Identify which cell holds the provided text, then report its (X, Y) central coordinate. 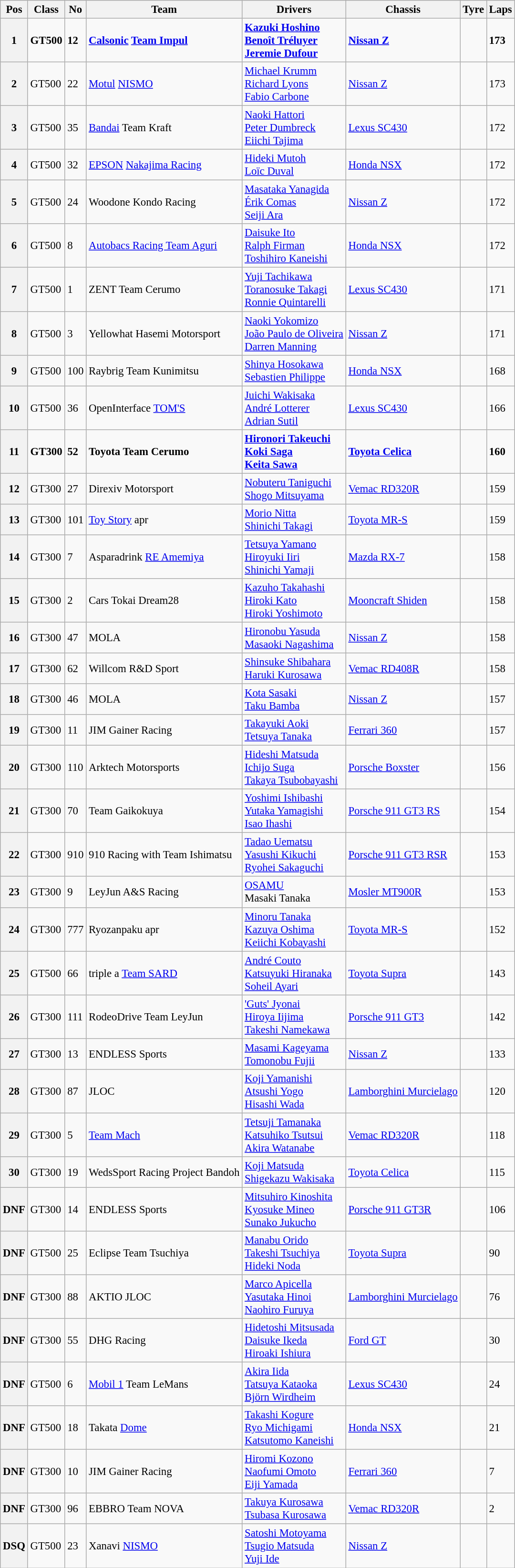
Shinya Hosokawa Sebastien Philippe (294, 370)
Minoru Tanaka Kazuya Oshima Keiichi Kobayashi (294, 929)
Mobil 1 Team LeMans (164, 1384)
Motul NISMO (164, 84)
Kota Sasaki Taku Bamba (294, 699)
Hideki Mutoh Loïc Duval (294, 165)
Marco Apicella Yasutaka Hinoi Naohiro Furuya (294, 1297)
Tetsuya Yamano Hiroyuki Iiri Shinichi Yamaji (294, 557)
96 (75, 1508)
Cars Tokai Dream28 (164, 601)
160 (501, 451)
47 (75, 637)
152 (501, 929)
Vemac RD408R (403, 669)
OpenInterface TOM'S (164, 408)
154 (501, 811)
ZENT Team Cerumo (164, 290)
66 (75, 973)
WedsSport Racing Project Bandoh (164, 1173)
Porsche 911 GT3 (403, 1017)
Koji Yamanishi Atsushi Yogo Hisashi Wada (294, 1091)
Juichi Wakisaka André Lotterer Adrian Sutil (294, 408)
Akira Iida Tatsuya Kataoka Björn Wirdheim (294, 1384)
Team Mach (164, 1135)
166 (501, 408)
EBBRO Team NOVA (164, 1508)
168 (501, 370)
Asparadrink RE Amemiya (164, 557)
20 (14, 768)
Bandai Team Kraft (164, 128)
Naoki Hattori Peter Dumbreck Eiichi Tajima (294, 128)
70 (75, 811)
André Couto Katsuyuki Hiranaka Soheil Ayari (294, 973)
Drivers (294, 10)
Toy Story apr (164, 520)
Tyre (473, 10)
Porsche 911 GT3 RSR (403, 855)
15 (14, 601)
110 (75, 768)
Takata Dome (164, 1428)
62 (75, 669)
118 (501, 1135)
17 (14, 669)
133 (501, 1054)
Takayuki Aoki Tetsuya Tanaka (294, 730)
Kazuki Hoshino Benoît Tréluyer Jeremie Dufour (294, 41)
Mazda RX-7 (403, 557)
Yuji Tachikawa Toranosuke Takagi Ronnie Quintarelli (294, 290)
90 (501, 1253)
Woodone Kondo Racing (164, 202)
Manabu Orido Takeshi Tsuchiya Hideki Noda (294, 1253)
120 (501, 1091)
Pos (14, 10)
DSQ (14, 1546)
26 (14, 1017)
AKTIO JLOC (164, 1297)
106 (501, 1209)
100 (75, 370)
Direxiv Motorsport (164, 488)
Raybrig Team Kunimitsu (164, 370)
88 (75, 1297)
Tetsuji Tamanaka Katsuhiko Tsutsui Akira Watanabe (294, 1135)
76 (501, 1297)
'Guts' Jyonai Hiroya Iijima Takeshi Namekawa (294, 1017)
55 (75, 1340)
Hiromi Kozono Naofumi Omoto Eiji Yamada (294, 1472)
JLOC (164, 1091)
28 (14, 1091)
Hironori Takeuchi Koki Saga Keita Sawa (294, 451)
52 (75, 451)
Eclipse Team Tsuchiya (164, 1253)
LeyJun A&S Racing (164, 892)
Ford GT (403, 1340)
143 (501, 973)
OSAMU Masaki Tanaka (294, 892)
triple a Team SARD (164, 973)
EPSON Nakajima Racing (164, 165)
910 (75, 855)
Naoki Yokomizo João Paulo de Oliveira Darren Manning (294, 333)
Toyota Team Cerumo (164, 451)
Arktech Motorsports (164, 768)
Willcom R&D Sport (164, 669)
DHG Racing (164, 1340)
Autobacs Racing Team Aguri (164, 246)
Hidetoshi Mitsusada Daisuke Ikeda Hiroaki Ishiura (294, 1340)
Yellowhat Hasemi Motorsport (164, 333)
Ryozanpaku apr (164, 929)
Porsche Boxster (403, 768)
Team (164, 10)
Takuya Kurosawa Tsubasa Kurosawa (294, 1508)
115 (501, 1173)
Porsche 911 GT3 RS (403, 811)
Calsonic Team Impul (164, 41)
Koji Matsuda Shigekazu Wakisaka (294, 1173)
Daisuke Ito Ralph Firman Toshihiro Kaneishi (294, 246)
142 (501, 1017)
4 (14, 165)
Porsche 911 GT3R (403, 1209)
777 (75, 929)
111 (75, 1017)
Xanavi NISMO (164, 1546)
Masami Kageyama Tomonobu Fujii (294, 1054)
Class (46, 10)
32 (75, 165)
Chassis (403, 10)
Tadao Uematsu Yasushi Kikuchi Ryohei Sakaguchi (294, 855)
101 (75, 520)
Morio Nitta Shinichi Takagi (294, 520)
Yoshimi Ishibashi Yutaka Yamagishi Isao Ihashi (294, 811)
156 (501, 768)
Mooncraft Shiden (403, 601)
87 (75, 1091)
Mosler MT900R (403, 892)
Laps (501, 10)
Hironobu Yasuda Masaoki Nagashima (294, 637)
29 (14, 1135)
Team Gaikokuya (164, 811)
Satoshi Motoyama Tsugio Matsuda Yuji Ide (294, 1546)
35 (75, 128)
Takashi Kogure Ryo Michigami Katsutomo Kaneishi (294, 1428)
Mitsuhiro Kinoshita Kyosuke Mineo Sunako Jukucho (294, 1209)
Kazuho Takahashi Hiroki Kato Hiroki Yoshimoto (294, 601)
36 (75, 408)
Hideshi Matsuda Ichijo Suga Takaya Tsubobayashi (294, 768)
Nobuteru Taniguchi Shogo Mitsuyama (294, 488)
16 (14, 637)
Michael Krumm Richard Lyons Fabio Carbone (294, 84)
Shinsuke Shibahara Haruki Kurosawa (294, 669)
RodeoDrive Team LeyJun (164, 1017)
910 Racing with Team Ishimatsu (164, 855)
46 (75, 699)
No (75, 10)
Masataka Yanagida Érik Comas Seiji Ara (294, 202)
